Find where the given text appears and provide that cell's center as [x, y] coordinate. 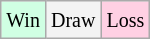
Draw [72, 20]
Loss [126, 20]
Win [24, 20]
